Scan for the cell matching the given text and deliver its (X, Y) coordinate at center. 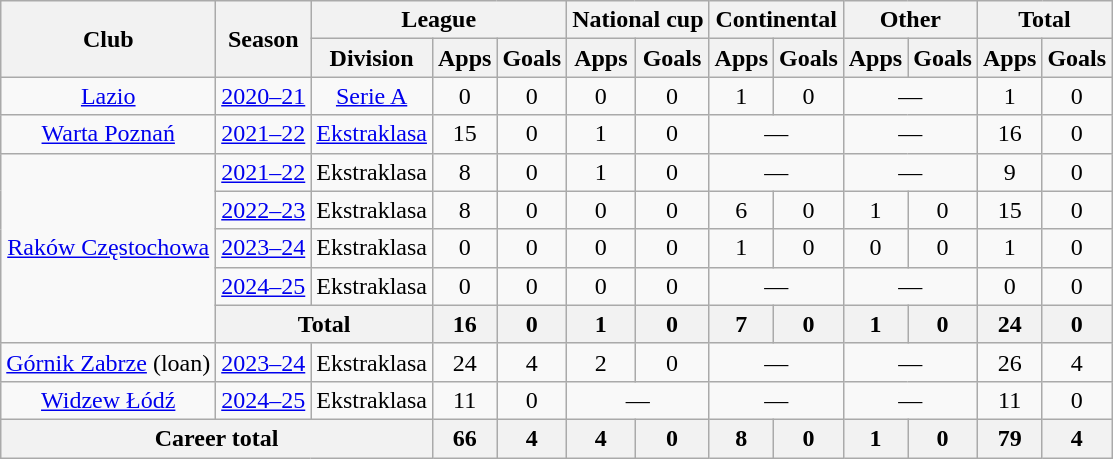
Division (372, 58)
6 (741, 210)
Górnik Zabrze (loan) (108, 362)
66 (464, 438)
Raków Częstochowa (108, 248)
2020–21 (264, 96)
Continental (776, 20)
26 (1009, 362)
79 (1009, 438)
2022–23 (264, 210)
Lazio (108, 96)
2 (601, 362)
Warta Poznań (108, 134)
National cup (638, 20)
Serie A (372, 96)
7 (741, 324)
Widzew Łódź (108, 400)
Club (108, 39)
League (439, 20)
Season (264, 39)
Other (910, 20)
9 (1009, 172)
Career total (217, 438)
